Locate the cell with the specified text and output its (X, Y) center coordinate. 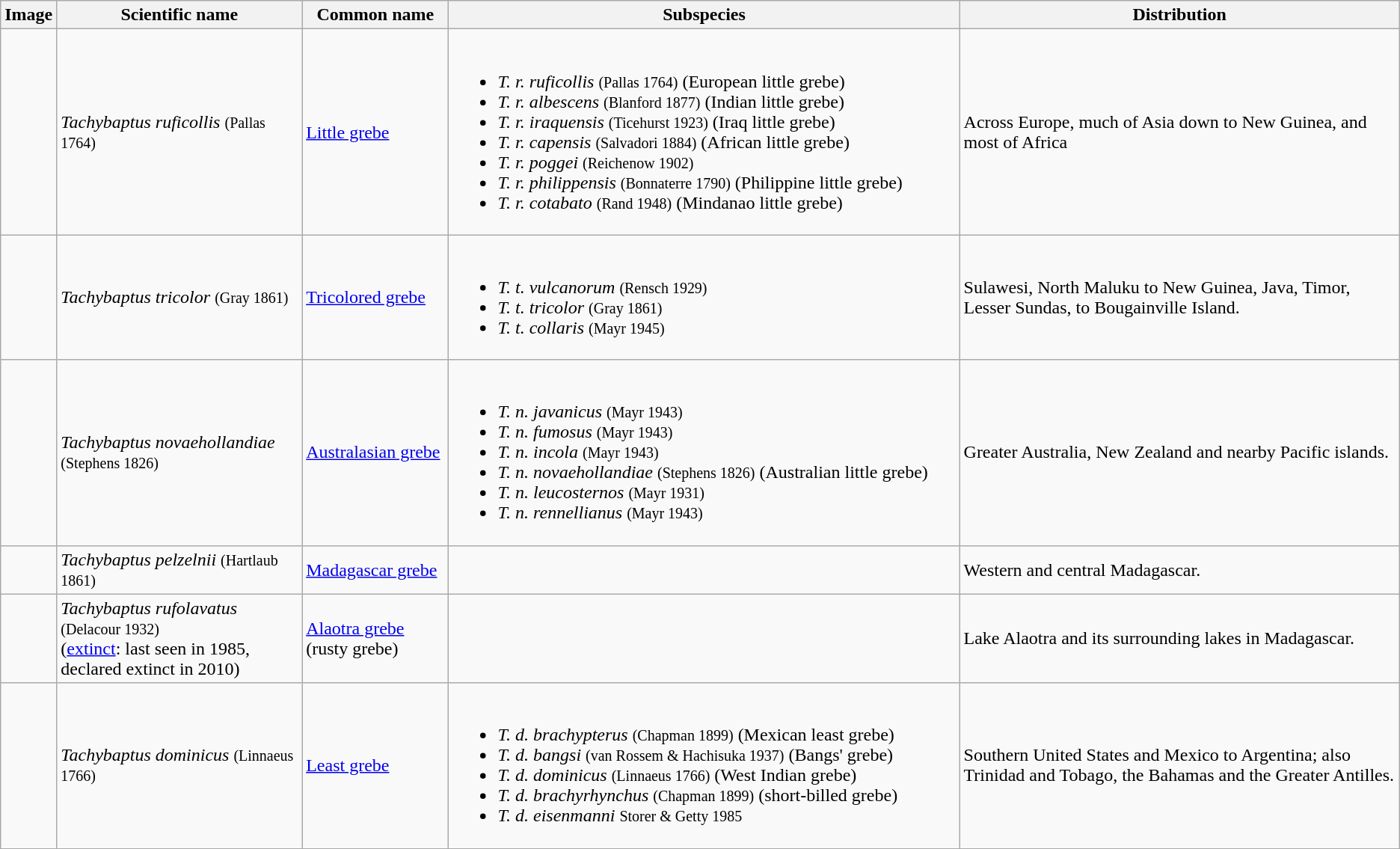
Tachybaptus rufolavatus (Delacour 1932)(extinct: last seen in 1985, declared extinct in 2010) (179, 639)
Tachybaptus pelzelnii (Hartlaub 1861) (179, 570)
Sulawesi, North Maluku to New Guinea, Java, Timor, Lesser Sundas, to Bougainville Island. (1179, 298)
Distribution (1179, 15)
Little grebe (375, 132)
Lake Alaotra and its surrounding lakes in Madagascar. (1179, 639)
Scientific name (179, 15)
Alaotra grebe (rusty grebe) (375, 639)
Western and central Madagascar. (1179, 570)
Least grebe (375, 766)
Australasian grebe (375, 453)
Common name (375, 15)
Tachybaptus tricolor (Gray 1861) (179, 298)
Madagascar grebe (375, 570)
Tachybaptus dominicus (Linnaeus 1766) (179, 766)
Across Europe, much of Asia down to New Guinea, and most of Africa (1179, 132)
Tachybaptus ruficollis (Pallas 1764) (179, 132)
Subspecies (704, 15)
Tachybaptus novaehollandiae (Stephens 1826) (179, 453)
T. t. vulcanorum (Rensch 1929)T. t. tricolor (Gray 1861)T. t. collaris (Mayr 1945) (704, 298)
Image (28, 15)
Greater Australia, New Zealand and nearby Pacific islands. (1179, 453)
Tricolored grebe (375, 298)
Southern United States and Mexico to Argentina; also Trinidad and Tobago, the Bahamas and the Greater Antilles. (1179, 766)
